Return (x, y) of the center of cell containing provided text 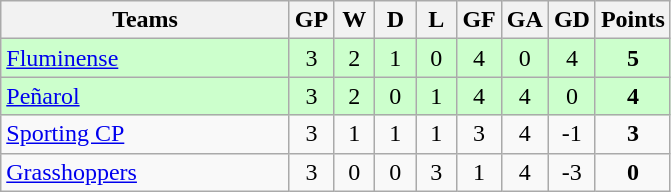
-1 (572, 134)
Grasshoppers (146, 172)
GP (311, 20)
Fluminense (146, 58)
GD (572, 20)
D (396, 20)
GF (479, 20)
-3 (572, 172)
5 (632, 58)
Points (632, 20)
Sporting CP (146, 134)
L (436, 20)
W (354, 20)
GA (524, 20)
Teams (146, 20)
Peñarol (146, 96)
